Search for the cell housing the specified text and yield its (X, Y) center coordinate. 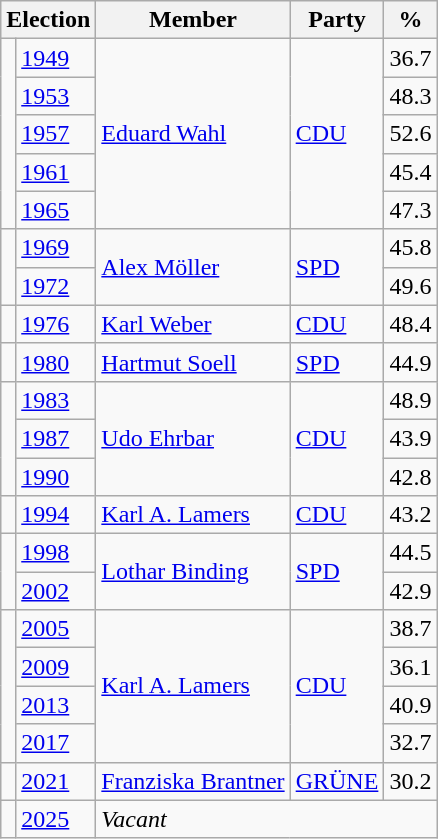
Hartmut Soell (193, 362)
44.9 (410, 362)
Eduard Wahl (193, 134)
1980 (56, 362)
2009 (56, 667)
Franziska Brantner (193, 781)
2013 (56, 705)
47.3 (410, 210)
45.8 (410, 248)
49.6 (410, 286)
36.1 (410, 667)
Udo Ehrbar (193, 438)
48.4 (410, 324)
42.8 (410, 477)
1957 (56, 134)
52.6 (410, 134)
30.2 (410, 781)
1998 (56, 553)
1994 (56, 515)
Karl Weber (193, 324)
1969 (56, 248)
42.9 (410, 591)
48.3 (410, 96)
1972 (56, 286)
43.9 (410, 438)
1949 (56, 58)
Lothar Binding (193, 572)
48.9 (410, 400)
45.4 (410, 172)
1953 (56, 96)
1983 (56, 400)
36.7 (410, 58)
1990 (56, 477)
2002 (56, 591)
Party (337, 20)
1965 (56, 210)
2017 (56, 743)
Election (48, 20)
% (410, 20)
1987 (56, 438)
43.2 (410, 515)
2021 (56, 781)
2025 (56, 819)
1976 (56, 324)
2005 (56, 629)
1961 (56, 172)
40.9 (410, 705)
Alex Möller (193, 267)
Member (193, 20)
38.7 (410, 629)
44.5 (410, 553)
Vacant (266, 819)
32.7 (410, 743)
GRÜNE (337, 781)
